Scan for the cell matching the given text and deliver its [x, y] coordinate at center. 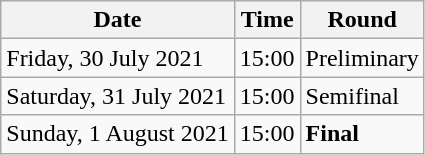
Sunday, 1 August 2021 [118, 134]
Time [267, 20]
Preliminary [362, 58]
Date [118, 20]
Semifinal [362, 96]
Saturday, 31 July 2021 [118, 96]
Final [362, 134]
Friday, 30 July 2021 [118, 58]
Round [362, 20]
